From the cell containing the given text, extract its center point as (x, y) coordinate. 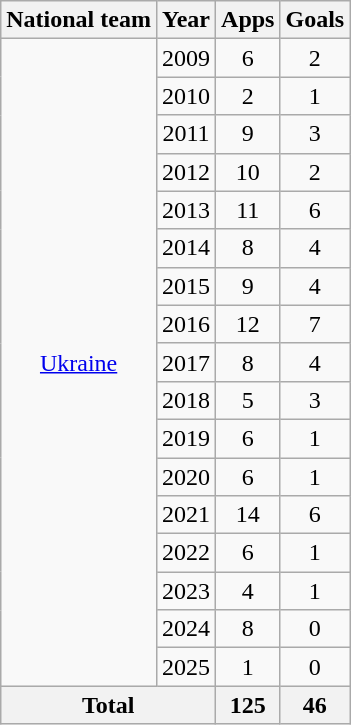
Apps (248, 20)
Year (186, 20)
Goals (315, 20)
11 (248, 210)
5 (248, 400)
2010 (186, 96)
2020 (186, 477)
2009 (186, 58)
2017 (186, 362)
2024 (186, 629)
2011 (186, 134)
2018 (186, 400)
2014 (186, 248)
46 (315, 705)
12 (248, 324)
2025 (186, 667)
2021 (186, 515)
7 (315, 324)
2012 (186, 172)
2016 (186, 324)
2019 (186, 438)
14 (248, 515)
2022 (186, 553)
Ukraine (79, 362)
2015 (186, 286)
Total (108, 705)
10 (248, 172)
125 (248, 705)
2023 (186, 591)
National team (79, 20)
2013 (186, 210)
